Output the [X, Y] coordinate of the center of the cell containing the given text.  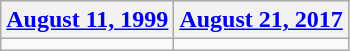
August 11, 1999 [88, 20]
August 21, 2017 [261, 20]
